Locate the cell with the specified text and output its (x, y) center coordinate. 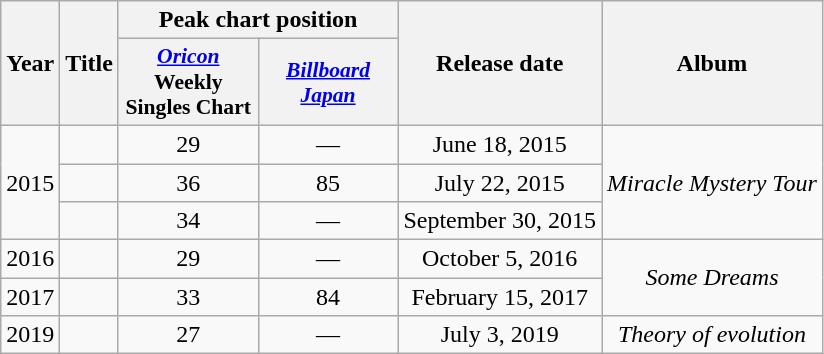
33 (188, 297)
Billboard Japan (328, 82)
2019 (30, 335)
Album (712, 64)
34 (188, 221)
Year (30, 64)
2015 (30, 182)
Title (90, 64)
85 (328, 183)
2016 (30, 259)
36 (188, 183)
84 (328, 297)
Peak chart position (258, 20)
Release date (500, 64)
Some Dreams (712, 278)
Miracle Mystery Tour (712, 182)
27 (188, 335)
July 3, 2019 (500, 335)
June 18, 2015 (500, 144)
Oricon Weekly Singles Chart (188, 82)
February 15, 2017 (500, 297)
2017 (30, 297)
October 5, 2016 (500, 259)
September 30, 2015 (500, 221)
July 22, 2015 (500, 183)
Theory of evolution (712, 335)
